Identify which cell holds the provided text, then report its (X, Y) central coordinate. 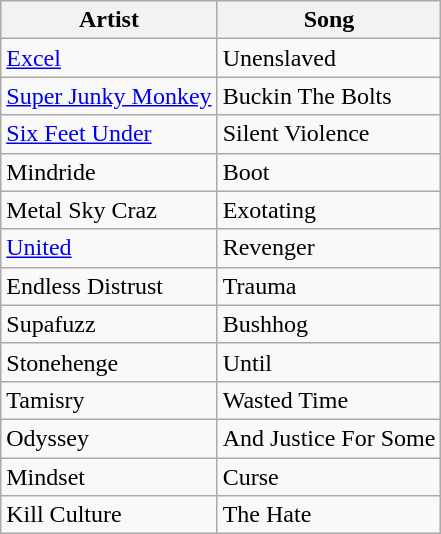
The Hate (329, 515)
Curse (329, 477)
Silent Violence (329, 134)
Exotating (329, 210)
Wasted Time (329, 400)
Mindset (109, 477)
Revenger (329, 248)
Supafuzz (109, 324)
Stonehenge (109, 362)
Endless Distrust (109, 286)
Unenslaved (329, 58)
Odyssey (109, 438)
Until (329, 362)
Artist (109, 20)
Super Junky Monkey (109, 96)
Mindride (109, 172)
Trauma (329, 286)
Metal Sky Craz (109, 210)
Boot (329, 172)
Song (329, 20)
Bushhog (329, 324)
Kill Culture (109, 515)
Six Feet Under (109, 134)
United (109, 248)
Excel (109, 58)
Buckin The Bolts (329, 96)
And Justice For Some (329, 438)
Tamisry (109, 400)
